Detect which cell encompasses the target text, then output its [X, Y] center coordinate. 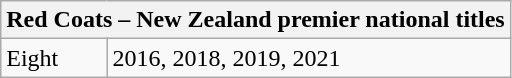
Eight [54, 58]
Red Coats – New Zealand premier national titles [256, 20]
2016, 2018, 2019, 2021 [308, 58]
